Output the (X, Y) coordinate of the center of the cell containing the given text.  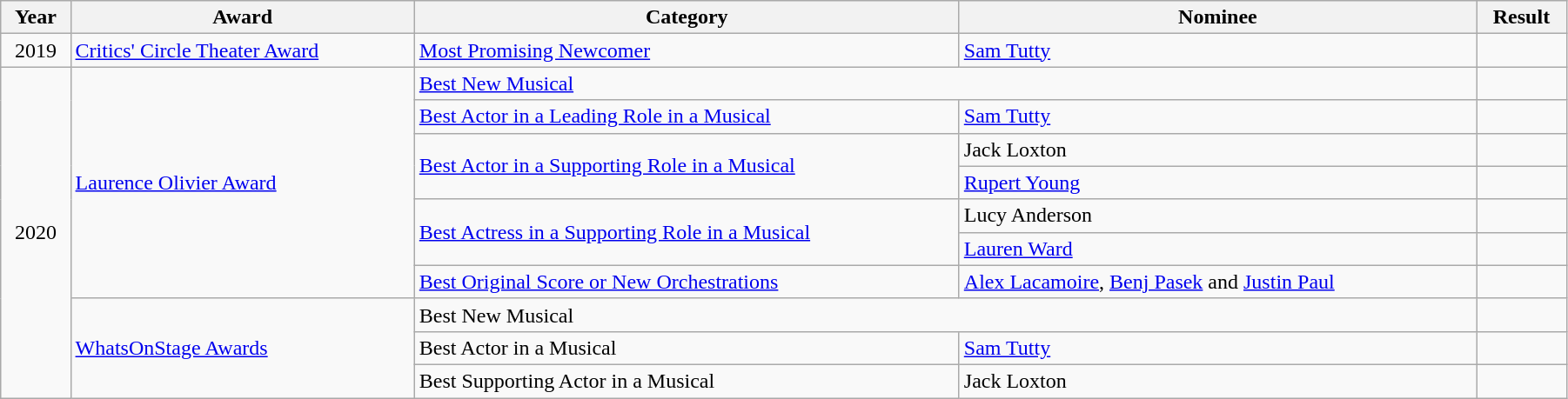
Category (687, 17)
Alex Lacamoire, Benj Pasek and Justin Paul (1217, 282)
Award (242, 17)
Nominee (1217, 17)
Result (1521, 17)
2019 (36, 50)
Best Original Score or New Orchestrations (687, 282)
Best Supporting Actor in a Musical (687, 381)
Most Promising Newcomer (687, 50)
Best Actor in a Musical (687, 348)
Lauren Ward (1217, 249)
Critics' Circle Theater Award (242, 50)
Laurence Olivier Award (242, 183)
Best Actress in a Supporting Role in a Musical (687, 232)
WhatsOnStage Awards (242, 348)
Lucy Anderson (1217, 216)
2020 (36, 233)
Rupert Young (1217, 183)
Best Actor in a Leading Role in a Musical (687, 116)
Best Actor in a Supporting Role in a Musical (687, 166)
Year (36, 17)
